Return the [x, y] coordinate for the center point of the cell that contains the specified text.  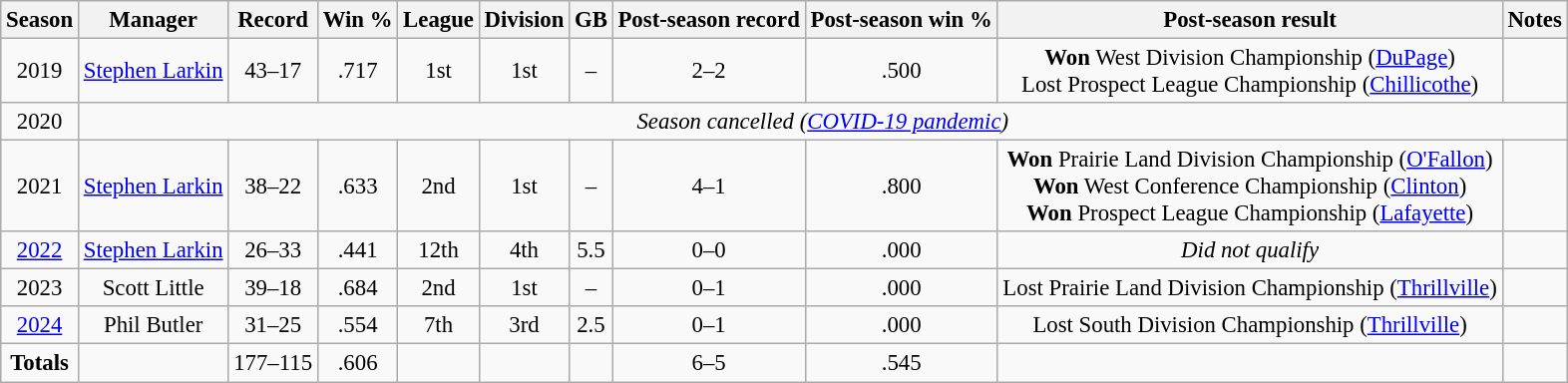
177–115 [273, 363]
Phil Butler [153, 326]
Notes [1534, 20]
Post-season record [708, 20]
Win % [357, 20]
GB [591, 20]
Scott Little [153, 288]
.441 [357, 250]
Lost Prairie Land Division Championship (Thrillville) [1250, 288]
.500 [902, 72]
2020 [40, 122]
6–5 [708, 363]
Lost South Division Championship (Thrillville) [1250, 326]
Record [273, 20]
Won West Division Championship (DuPage) Lost Prospect League Championship (Chillicothe) [1250, 72]
2–2 [708, 72]
4–1 [708, 187]
2021 [40, 187]
2023 [40, 288]
2019 [40, 72]
2.5 [591, 326]
Season [40, 20]
.545 [902, 363]
2024 [40, 326]
38–22 [273, 187]
Manager [153, 20]
Post-season win % [902, 20]
0–0 [708, 250]
31–25 [273, 326]
.717 [357, 72]
7th [439, 326]
Won Prairie Land Division Championship (O'Fallon) Won West Conference Championship (Clinton) Won Prospect League Championship (Lafayette) [1250, 187]
39–18 [273, 288]
12th [439, 250]
.800 [902, 187]
Division [524, 20]
4th [524, 250]
.684 [357, 288]
Post-season result [1250, 20]
.554 [357, 326]
2022 [40, 250]
3rd [524, 326]
League [439, 20]
Did not qualify [1250, 250]
43–17 [273, 72]
26–33 [273, 250]
.633 [357, 187]
Season cancelled (COVID-19 pandemic) [822, 122]
.606 [357, 363]
5.5 [591, 250]
Totals [40, 363]
